Detect which cell encompasses the target text, then output its (X, Y) center coordinate. 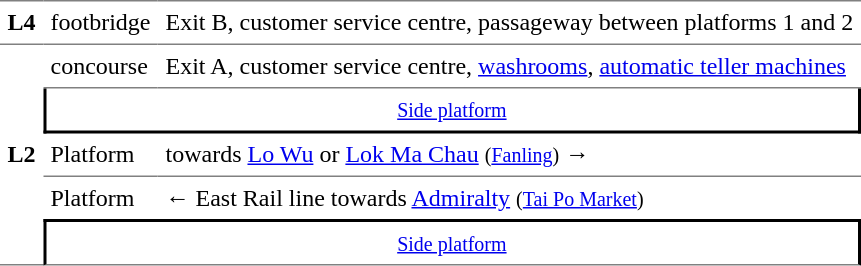
Exit A, customer service centre, washrooms, automatic teller machines (510, 67)
L2 (22, 155)
← East Rail line towards Admiralty (Tai Po Market) (510, 198)
L4 (22, 22)
Exit B, customer service centre, passageway between platforms 1 and 2 (510, 22)
towards Lo Wu or Lok Ma Chau (Fanling) → (510, 156)
concourse (100, 67)
footbridge (100, 22)
